Identify which cell holds the provided text, then report its (X, Y) central coordinate. 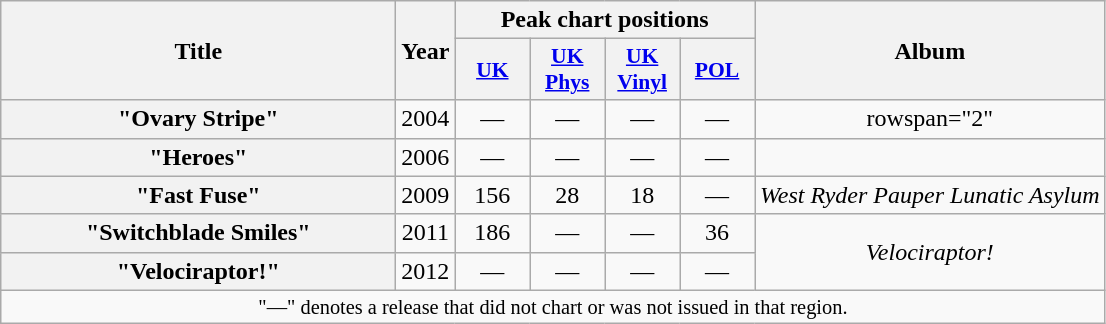
186 (492, 233)
Velociraptor! (930, 252)
2004 (426, 119)
Peak chart positions (605, 20)
2011 (426, 233)
"Velociraptor!" (198, 271)
UKVinyl (642, 70)
West Ryder Pauper Lunatic Asylum (930, 195)
UKPhys (568, 70)
36 (718, 233)
Album (930, 50)
"Ovary Stripe" (198, 119)
"Heroes" (198, 157)
Year (426, 50)
"—" denotes a release that did not chart or was not issued in that region. (553, 307)
POL (718, 70)
2012 (426, 271)
2006 (426, 157)
rowspan="2" (930, 119)
28 (568, 195)
156 (492, 195)
"Switchblade Smiles" (198, 233)
2009 (426, 195)
Title (198, 50)
18 (642, 195)
"Fast Fuse" (198, 195)
UK (492, 70)
